For the text-containing cell, return its midpoint in [x, y] coordinate format. 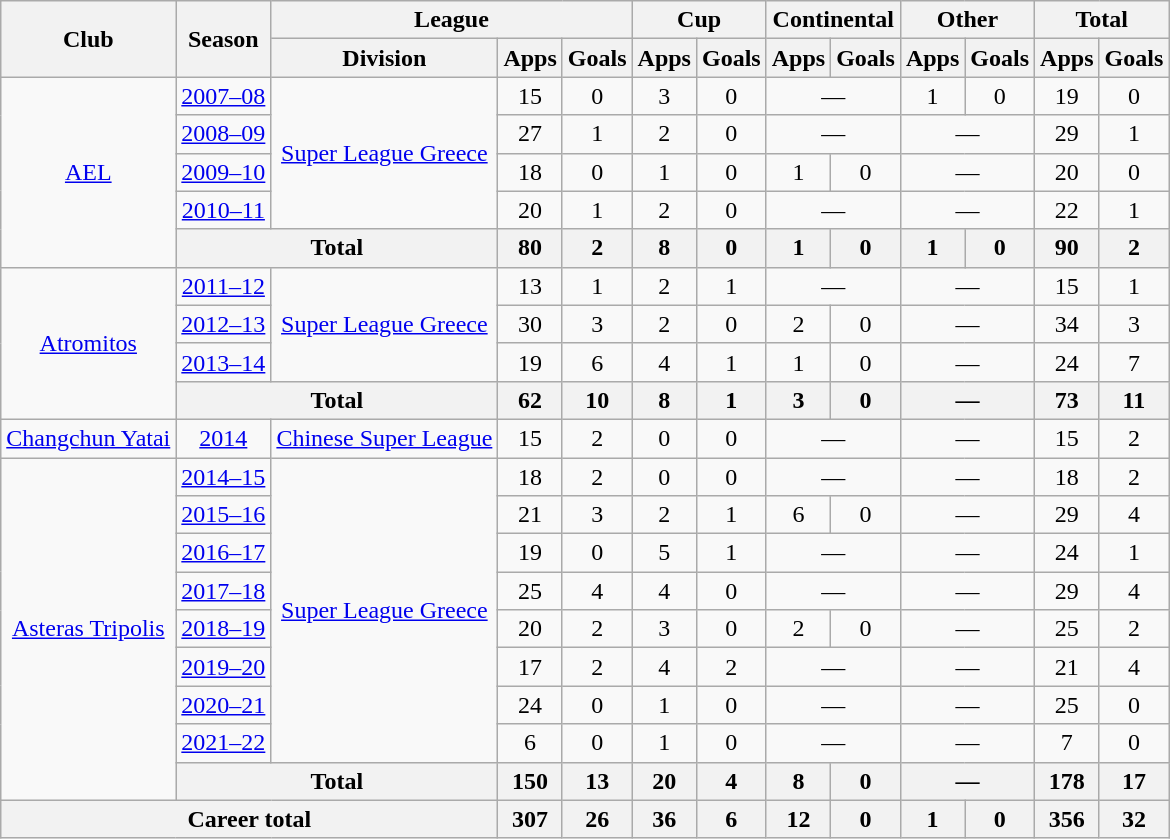
2021–22 [224, 743]
2011–12 [224, 286]
2014 [224, 438]
90 [1067, 248]
27 [530, 134]
2009–10 [224, 172]
2019–20 [224, 667]
73 [1067, 400]
League [452, 20]
2013–14 [224, 362]
2012–13 [224, 324]
2010–11 [224, 210]
Career total [250, 819]
AEL [88, 172]
2020–21 [224, 705]
150 [530, 781]
307 [530, 819]
22 [1067, 210]
34 [1067, 324]
Season [224, 39]
80 [530, 248]
178 [1067, 781]
2018–19 [224, 629]
Club [88, 39]
Cup [699, 20]
Other [967, 20]
32 [1134, 819]
5 [664, 553]
Division [384, 58]
2007–08 [224, 96]
26 [597, 819]
30 [530, 324]
2014–15 [224, 477]
2015–16 [224, 515]
Changchun Yatai [88, 438]
10 [597, 400]
Chinese Super League [384, 438]
62 [530, 400]
Atromitos [88, 343]
356 [1067, 819]
2017–18 [224, 591]
2008–09 [224, 134]
36 [664, 819]
12 [798, 819]
11 [1134, 400]
2016–17 [224, 553]
Asteras Tripolis [88, 630]
Continental [833, 20]
